Scan for the cell matching the given text and deliver its (x, y) coordinate at center. 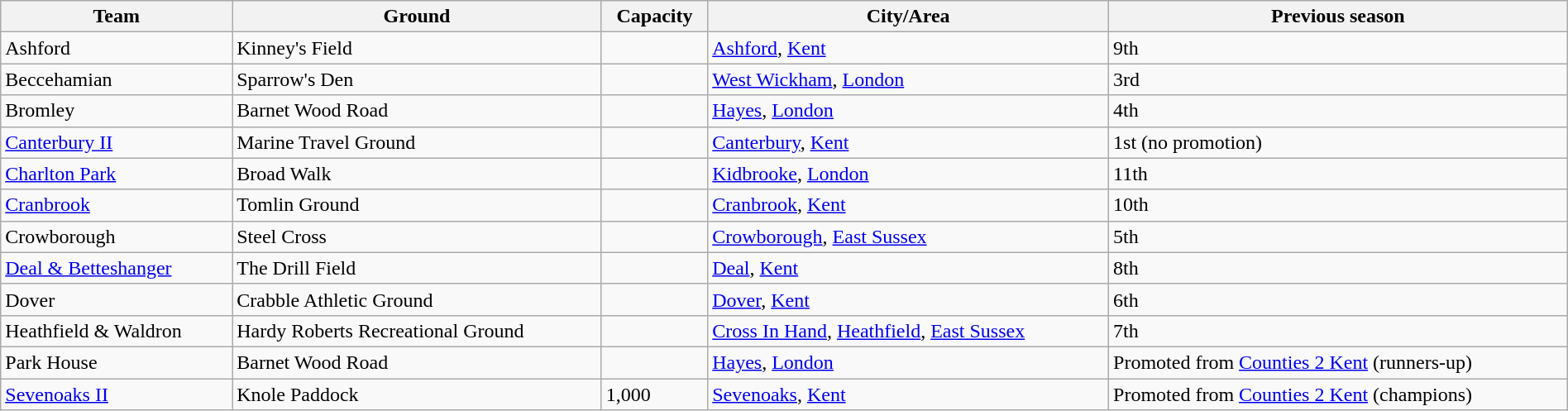
Promoted from Counties 2 Kent (runners-up) (1338, 362)
Canterbury, Kent (908, 142)
Deal & Betteshanger (117, 268)
Hardy Roberts Recreational Ground (417, 331)
Sparrow's Den (417, 79)
Promoted from Counties 2 Kent (champions) (1338, 394)
Cranbrook (117, 205)
Kidbrooke, London (908, 174)
11th (1338, 174)
Ground (417, 17)
Park House (117, 362)
Broad Walk (417, 174)
Sevenoaks II (117, 394)
1st (no promotion) (1338, 142)
Kinney's Field (417, 48)
Previous season (1338, 17)
Dover, Kent (908, 299)
Ashford (117, 48)
9th (1338, 48)
Marine Travel Ground (417, 142)
Canterbury II (117, 142)
Team (117, 17)
Deal, Kent (908, 268)
Heathfield & Waldron (117, 331)
4th (1338, 111)
Capacity (654, 17)
8th (1338, 268)
Beccehamian (117, 79)
Crowborough (117, 237)
Bromley (117, 111)
1,000 (654, 394)
Charlton Park (117, 174)
Crowborough, East Sussex (908, 237)
West Wickham, London (908, 79)
The Drill Field (417, 268)
Crabble Athletic Ground (417, 299)
10th (1338, 205)
7th (1338, 331)
Steel Cross (417, 237)
6th (1338, 299)
Cranbrook, Kent (908, 205)
5th (1338, 237)
Ashford, Kent (908, 48)
Tomlin Ground (417, 205)
Knole Paddock (417, 394)
Sevenoaks, Kent (908, 394)
Dover (117, 299)
Cross In Hand, Heathfield, East Sussex (908, 331)
3rd (1338, 79)
City/Area (908, 17)
